Extract the (X, Y) coordinate from the center of the cell holding the provided text.  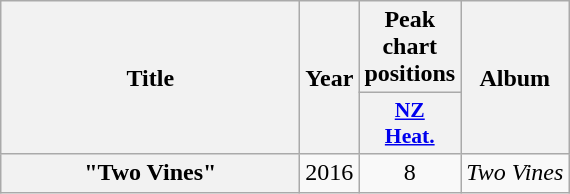
Year (330, 78)
Peak chart positions (410, 47)
2016 (330, 173)
"Two Vines" (150, 173)
Album (515, 78)
Title (150, 78)
8 (410, 173)
Two Vines (515, 173)
NZHeat. (410, 124)
